Pinpoint the cell where the given text exists, returning its (x, y) midpoint coordinate. 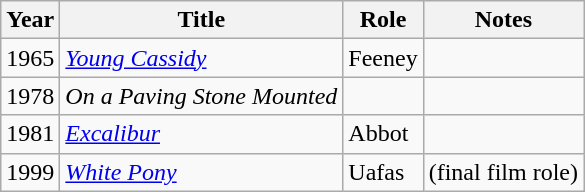
(final film role) (503, 172)
1978 (30, 96)
Year (30, 20)
Abbot (383, 134)
Role (383, 20)
1965 (30, 58)
Excalibur (202, 134)
Uafas (383, 172)
Title (202, 20)
Young Cassidy (202, 58)
On a Paving Stone Mounted (202, 96)
1981 (30, 134)
Notes (503, 20)
White Pony (202, 172)
1999 (30, 172)
Feeney (383, 58)
